Detect which cell encompasses the target text, then output its (X, Y) center coordinate. 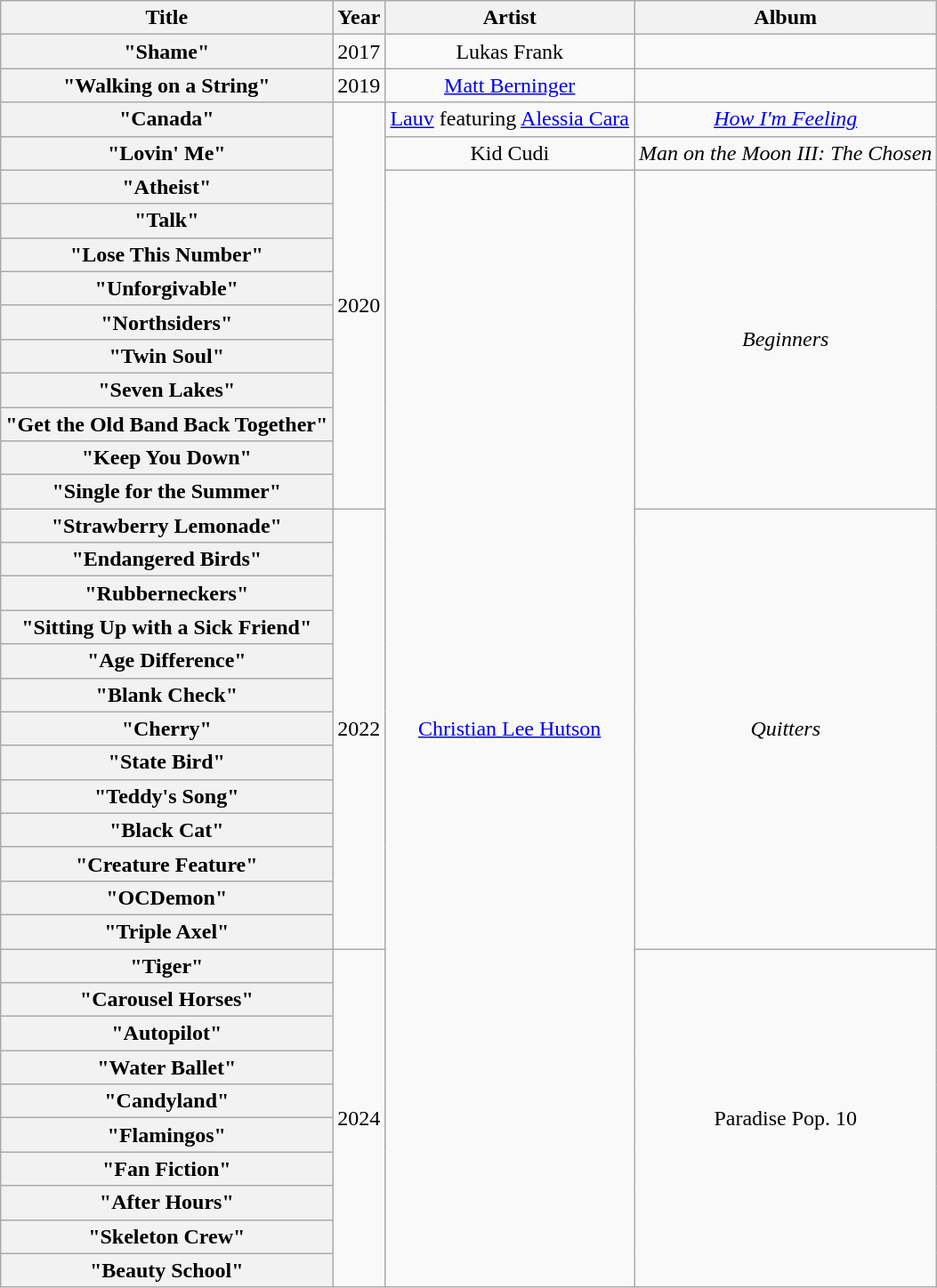
"Lovin' Me" (167, 153)
"State Bird" (167, 762)
"OCDemon" (167, 898)
Christian Lee Hutson (510, 729)
"Lose This Number" (167, 254)
"Walking on a String" (167, 85)
"Blank Check" (167, 695)
"Keep You Down" (167, 458)
"Get the Old Band Back Together" (167, 424)
"Rubberneckers" (167, 593)
"Black Cat" (167, 830)
"Shame" (167, 52)
Title (167, 18)
"Atheist" (167, 187)
"Age Difference" (167, 661)
2017 (359, 52)
2024 (359, 1117)
Kid Cudi (510, 153)
"Beauty School" (167, 1270)
"Canada" (167, 119)
"Flamingos" (167, 1135)
"Strawberry Lemonade" (167, 526)
"Tiger" (167, 965)
"Talk" (167, 221)
Man on the Moon III: The Chosen (786, 153)
Year (359, 18)
"Carousel Horses" (167, 1000)
Paradise Pop. 10 (786, 1117)
"Fan Fiction" (167, 1169)
Artist (510, 18)
"Twin Soul" (167, 356)
2019 (359, 85)
Lukas Frank (510, 52)
How I'm Feeling (786, 119)
"Triple Axel" (167, 931)
"Water Ballet" (167, 1067)
Album (786, 18)
"Seven Lakes" (167, 390)
"Skeleton Crew" (167, 1236)
"Creature Feature" (167, 864)
"Northsiders" (167, 322)
"After Hours" (167, 1203)
"Autopilot" (167, 1034)
2022 (359, 729)
2020 (359, 306)
"Sitting Up with a Sick Friend" (167, 627)
"Cherry" (167, 729)
Matt Berninger (510, 85)
"Candyland" (167, 1101)
"Unforgivable" (167, 288)
"Endangered Birds" (167, 559)
"Teddy's Song" (167, 796)
"Single for the Summer" (167, 492)
Beginners (786, 340)
Lauv featuring Alessia Cara (510, 119)
Quitters (786, 729)
